Return [X, Y] of the center of cell containing provided text 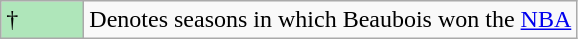
Denotes seasons in which Beaubois won the NBA [330, 20]
† [42, 20]
